Detect which cell encompasses the target text, then output its (X, Y) center coordinate. 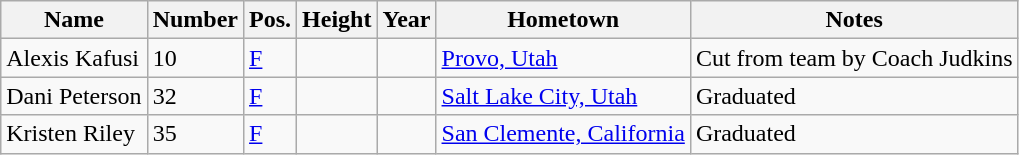
Pos. (270, 20)
Year (406, 20)
Salt Lake City, Utah (563, 96)
35 (195, 134)
10 (195, 58)
Height (337, 20)
32 (195, 96)
Name (74, 20)
Dani Peterson (74, 96)
Cut from team by Coach Judkins (854, 58)
Notes (854, 20)
Kristen Riley (74, 134)
Provo, Utah (563, 58)
Hometown (563, 20)
Alexis Kafusi (74, 58)
Number (195, 20)
San Clemente, California (563, 134)
